Scan for the cell matching the given text and deliver its (X, Y) coordinate at center. 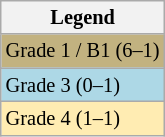
Grade 4 (1–1) (83, 118)
Legend (83, 17)
Grade 1 / B1 (6–1) (83, 51)
Grade 3 (0–1) (83, 85)
